Provide the (X, Y) coordinate of the cell's center where the given text is located.  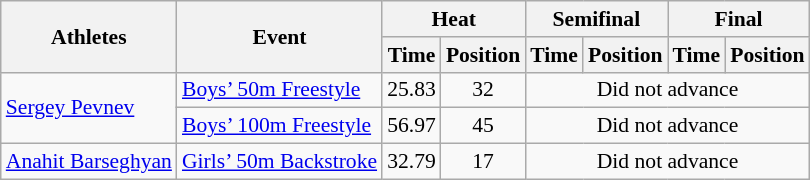
32.79 (412, 162)
Athletes (89, 36)
56.97 (412, 126)
25.83 (412, 90)
17 (483, 162)
Final (739, 19)
Semifinal (596, 19)
Girls’ 50m Backstroke (280, 162)
Anahit Barseghyan (89, 162)
32 (483, 90)
Boys’ 50m Freestyle (280, 90)
45 (483, 126)
Event (280, 36)
Sergey Pevnev (89, 108)
Boys’ 100m Freestyle (280, 126)
Heat (454, 19)
